Provide the (X, Y) coordinate of the cell's center where the given text is located.  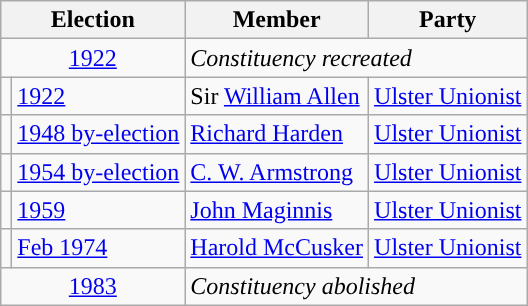
Constituency recreated (356, 58)
1954 by-election (98, 172)
Member (277, 20)
John Maginnis (277, 210)
Election (93, 20)
1948 by-election (98, 134)
Sir William Allen (277, 96)
1983 (93, 286)
1959 (98, 210)
Party (448, 20)
Richard Harden (277, 134)
Harold McCusker (277, 248)
C. W. Armstrong (277, 172)
Feb 1974 (98, 248)
Constituency abolished (356, 286)
